Find where the given text appears and provide that cell's center as [X, Y] coordinate. 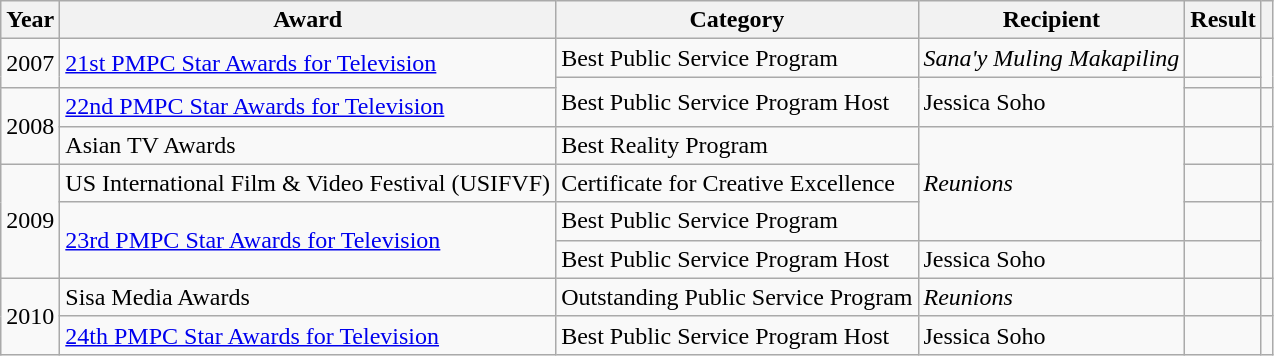
Category [737, 20]
22nd PMPC Star Awards for Television [308, 107]
2010 [30, 316]
Recipient [1052, 20]
2008 [30, 126]
Year [30, 20]
Sisa Media Awards [308, 297]
23rd PMPC Star Awards for Television [308, 240]
Outstanding Public Service Program [737, 297]
24th PMPC Star Awards for Television [308, 335]
Best Reality Program [737, 145]
2009 [30, 221]
Asian TV Awards [308, 145]
2007 [30, 64]
Award [308, 20]
US International Film & Video Festival (USIFVF) [308, 183]
Certificate for Creative Excellence [737, 183]
21st PMPC Star Awards for Television [308, 64]
Result [1223, 20]
Sana'y Muling Makapiling [1052, 58]
